Locate the cell with the specified text and output its (X, Y) center coordinate. 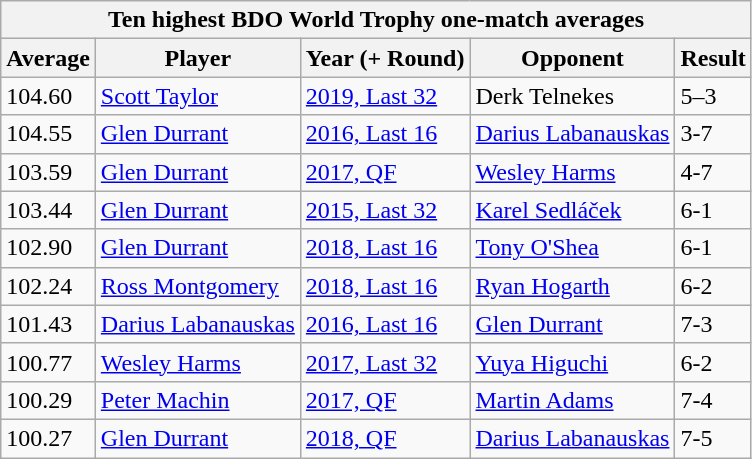
Karel Sedláček (572, 210)
Year (+ Round) (385, 58)
Yuya Higuchi (572, 362)
4-7 (713, 172)
2018, QF (385, 438)
101.43 (48, 324)
102.90 (48, 248)
7-3 (713, 324)
Peter Machin (198, 400)
Derk Telnekes (572, 96)
Result (713, 58)
103.44 (48, 210)
Scott Taylor (198, 96)
102.24 (48, 286)
103.59 (48, 172)
Ryan Hogarth (572, 286)
Opponent (572, 58)
2015, Last 32 (385, 210)
3-7 (713, 134)
7-4 (713, 400)
Ten highest BDO World Trophy one-match averages (376, 20)
104.60 (48, 96)
Player (198, 58)
2017, Last 32 (385, 362)
Ross Montgomery (198, 286)
104.55 (48, 134)
100.77 (48, 362)
Tony O'Shea (572, 248)
2019, Last 32 (385, 96)
100.29 (48, 400)
Martin Adams (572, 400)
100.27 (48, 438)
5–3 (713, 96)
Average (48, 58)
7-5 (713, 438)
